Find where the given text appears and provide that cell's center as [X, Y] coordinate. 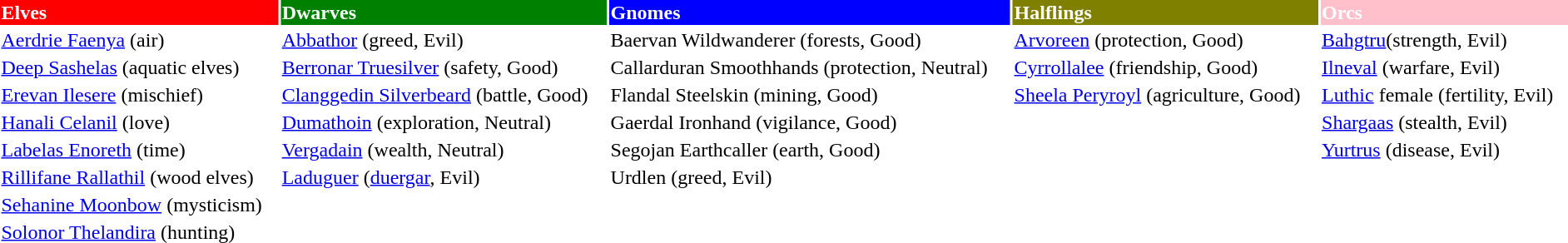
Hanali Celanil (love) [139, 122]
Callarduran Smoothhands (protection, Neutral) [810, 67]
Bahgtru(strength, Evil) [1445, 40]
Halflings [1165, 12]
Baervan Wildwanderer (forests, Good) [810, 40]
Flandal Steelskin (mining, Good) [810, 95]
Orcs [1445, 12]
Clanggedin Silverbeard (battle, Good) [444, 95]
Elves [139, 12]
Gaerdal Ironhand (vigilance, Good) [810, 122]
Aerdrie Faenya (air) [139, 40]
Segojan Earthcaller (earth, Good) [810, 150]
Rillifane Rallathil (wood elves) [139, 177]
Shargaas (stealth, Evil) [1445, 122]
Yurtrus (disease, Evil) [1445, 150]
Gnomes [810, 12]
Labelas Enoreth (time) [139, 150]
Deep Sashelas (aquatic elves) [139, 67]
Arvoreen (protection, Good) [1165, 40]
Dumathoin (exploration, Neutral) [444, 122]
Vergadain (wealth, Neutral) [444, 150]
Laduguer (duergar, Evil) [444, 177]
Erevan Ilesere (mischief) [139, 95]
Luthic female (fertility, Evil) [1445, 95]
Abbathor (greed, Evil) [444, 40]
Sheela Peryroyl (agriculture, Good) [1165, 95]
Berronar Truesilver (safety, Good) [444, 67]
Sehanine Moonbow (mysticism) [139, 205]
Urdlen (greed, Evil) [810, 177]
Dwarves [444, 12]
Ilneval (warfare, Evil) [1445, 67]
Cyrrollalee (friendship, Good) [1165, 67]
